Extract the [X, Y] coordinate from the center of the cell holding the provided text.  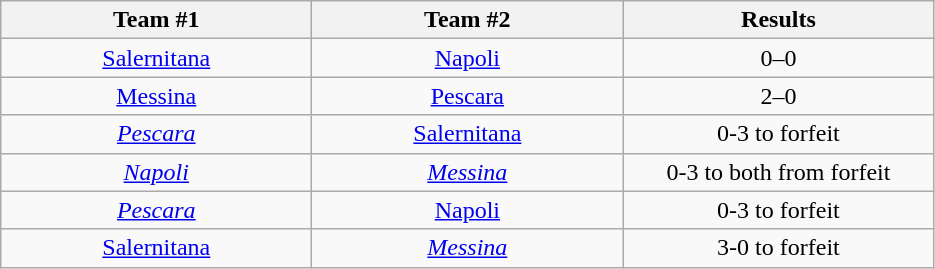
0-3 to both from forfeit [778, 172]
Results [778, 20]
2–0 [778, 96]
Team #1 [156, 20]
0–0 [778, 58]
3-0 to forfeit [778, 248]
Team #2 [468, 20]
